Pinpoint the cell where the given text exists, returning its [X, Y] midpoint coordinate. 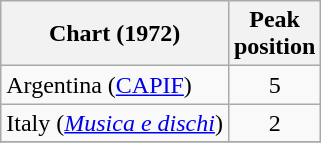
Chart (1972) [115, 34]
Peakposition [274, 34]
2 [274, 123]
Argentina (CAPIF) [115, 85]
5 [274, 85]
Italy (Musica e dischi) [115, 123]
